Output the [x, y] coordinate of the center of the cell containing the given text.  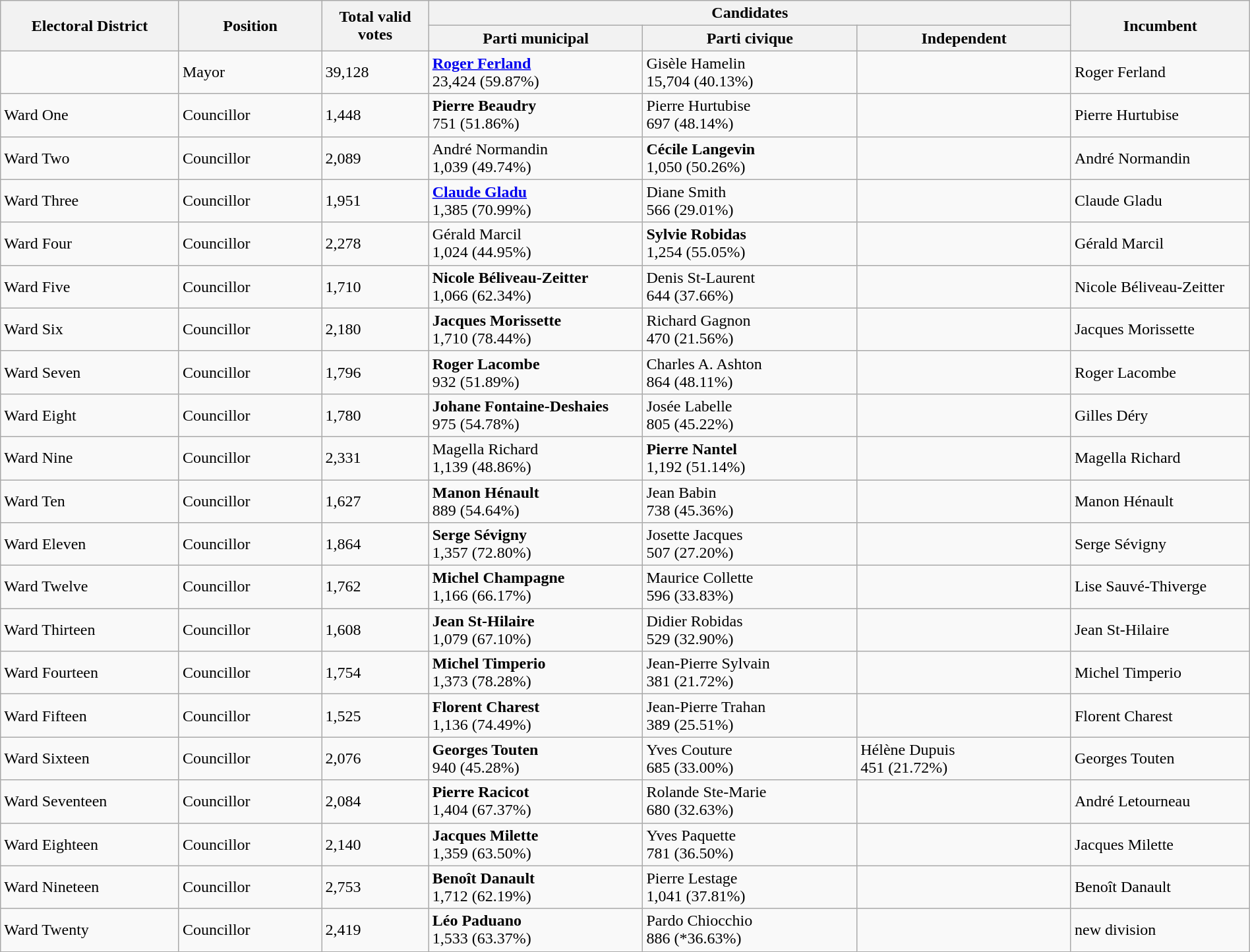
Parti civique [750, 38]
Ward Twelve [90, 587]
Jacques Milette1,359 (63.50%) [535, 844]
Sylvie Robidas1,254 (55.05%) [750, 244]
Jean Babin738 (45.36%) [750, 501]
Michel Champagne1,166 (66.17%) [535, 587]
1,754 [375, 672]
Pierre Hurtubise [1160, 115]
Ward Two [90, 158]
Maurice Collette596 (33.83%) [750, 587]
Pardo Chiocchio886 (*36.63%) [750, 930]
Ward Four [90, 244]
1,951 [375, 200]
Gérald Marcil1,024 (44.95%) [535, 244]
Pierre Nantel1,192 (51.14%) [750, 458]
Jacques Morissette1,710 (78.44%) [535, 330]
Gérald Marcil [1160, 244]
Magella Richard [1160, 458]
Florent Charest1,136 (74.49%) [535, 716]
Lise Sauvé-Thiverge [1160, 587]
Jean-Pierre Trahan389 (25.51%) [750, 716]
2,084 [375, 802]
new division [1160, 930]
Nicole Béliveau-Zeitter [1160, 286]
Ward Twenty [90, 930]
Manon Hénault [1160, 501]
Candidates [750, 13]
Roger Lacombe [1160, 372]
Claude Gladu1,385 (70.99%) [535, 200]
Ward Ten [90, 501]
Serge Sévigny [1160, 545]
1,710 [375, 286]
Roger Lacombe932 (51.89%) [535, 372]
1,525 [375, 716]
Diane Smith566 (29.01%) [750, 200]
Ward One [90, 115]
1,864 [375, 545]
1,780 [375, 415]
1,627 [375, 501]
39,128 [375, 73]
Denis St-Laurent644 (37.66%) [750, 286]
Michel Timperio1,373 (78.28%) [535, 672]
Ward Eleven [90, 545]
Yves Paquette781 (36.50%) [750, 844]
Electoral District [90, 26]
Parti municipal [535, 38]
Ward Five [90, 286]
Roger Ferland [1160, 73]
Pierre Beaudry751 (51.86%) [535, 115]
Claude Gladu [1160, 200]
Serge Sévigny1,357 (72.80%) [535, 545]
Ward Eight [90, 415]
Jacques Morissette [1160, 330]
Benoît Danault [1160, 887]
2,331 [375, 458]
Rolande Ste-Marie680 (32.63%) [750, 802]
Jean-Pierre Sylvain381 (21.72%) [750, 672]
2,278 [375, 244]
1,608 [375, 630]
André Letourneau [1160, 802]
Nicole Béliveau-Zeitter1,066 (62.34%) [535, 286]
Josette Jacques507 (27.20%) [750, 545]
Pierre Racicot1,404 (67.37%) [535, 802]
2,140 [375, 844]
Ward Fourteen [90, 672]
Ward Sixteen [90, 758]
Jean St-Hilaire [1160, 630]
Ward Eighteen [90, 844]
Yves Couture685 (33.00%) [750, 758]
André Normandin [1160, 158]
Ward Six [90, 330]
Florent Charest [1160, 716]
Gilles Déry [1160, 415]
Hélène Dupuis451 (21.72%) [964, 758]
Josée Labelle805 (45.22%) [750, 415]
Ward Nine [90, 458]
Georges Touten [1160, 758]
Gisèle Hamelin15,704 (40.13%) [750, 73]
Manon Hénault889 (54.64%) [535, 501]
2,180 [375, 330]
2,076 [375, 758]
Pierre Hurtubise697 (48.14%) [750, 115]
1,762 [375, 587]
Jacques Milette [1160, 844]
Ward Fifteen [90, 716]
Georges Touten940 (45.28%) [535, 758]
Ward Seventeen [90, 802]
Charles A. Ashton864 (48.11%) [750, 372]
Johane Fontaine-Deshaies975 (54.78%) [535, 415]
Ward Seven [90, 372]
Magella Richard1,139 (48.86%) [535, 458]
Ward Three [90, 200]
Pierre Lestage1,041 (37.81%) [750, 887]
Richard Gagnon470 (21.56%) [750, 330]
Position [250, 26]
André Normandin1,039 (49.74%) [535, 158]
2,753 [375, 887]
1,448 [375, 115]
1,796 [375, 372]
2,419 [375, 930]
Ward Nineteen [90, 887]
Roger Ferland23,424 (59.87%) [535, 73]
Mayor [250, 73]
Michel Timperio [1160, 672]
Incumbent [1160, 26]
Independent [964, 38]
Ward Thirteen [90, 630]
Total valid votes [375, 26]
Léo Paduano1,533 (63.37%) [535, 930]
2,089 [375, 158]
Cécile Langevin1,050 (50.26%) [750, 158]
Jean St-Hilaire1,079 (67.10%) [535, 630]
Didier Robidas529 (32.90%) [750, 630]
Benoît Danault1,712 (62.19%) [535, 887]
